Find where the given text appears and provide that cell's center as (x, y) coordinate. 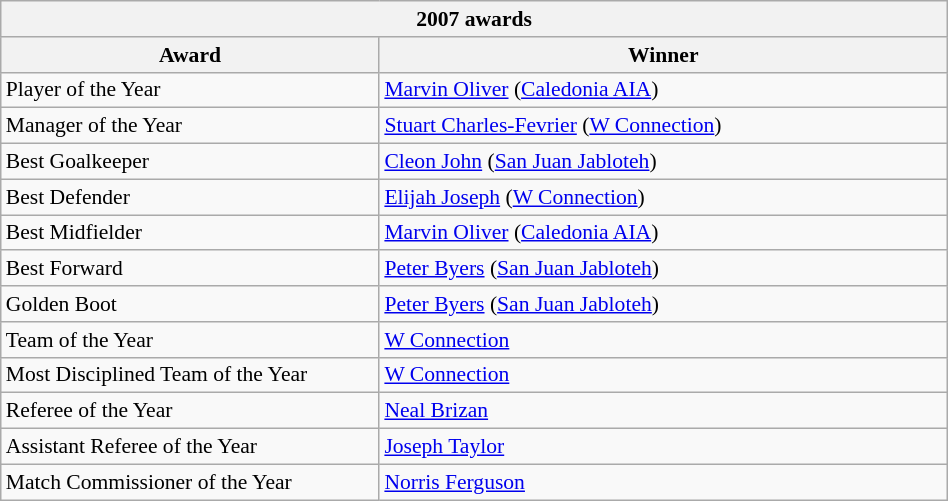
Cleon John (San Juan Jabloteh) (663, 162)
Elijah Joseph (W Connection) (663, 197)
Match Commissioner of the Year (190, 482)
Player of the Year (190, 90)
Award (190, 55)
Most Disciplined Team of the Year (190, 375)
Referee of the Year (190, 411)
Best Midfielder (190, 233)
Golden Boot (190, 304)
Best Forward (190, 269)
Joseph Taylor (663, 447)
Neal Brizan (663, 411)
Winner (663, 55)
Best Goalkeeper (190, 162)
Stuart Charles-Fevrier (W Connection) (663, 126)
Team of the Year (190, 340)
Manager of the Year (190, 126)
Norris Ferguson (663, 482)
Best Defender (190, 197)
2007 awards (474, 19)
Assistant Referee of the Year (190, 447)
